Provide the (x, y) coordinate of the cell's center where the given text is located.  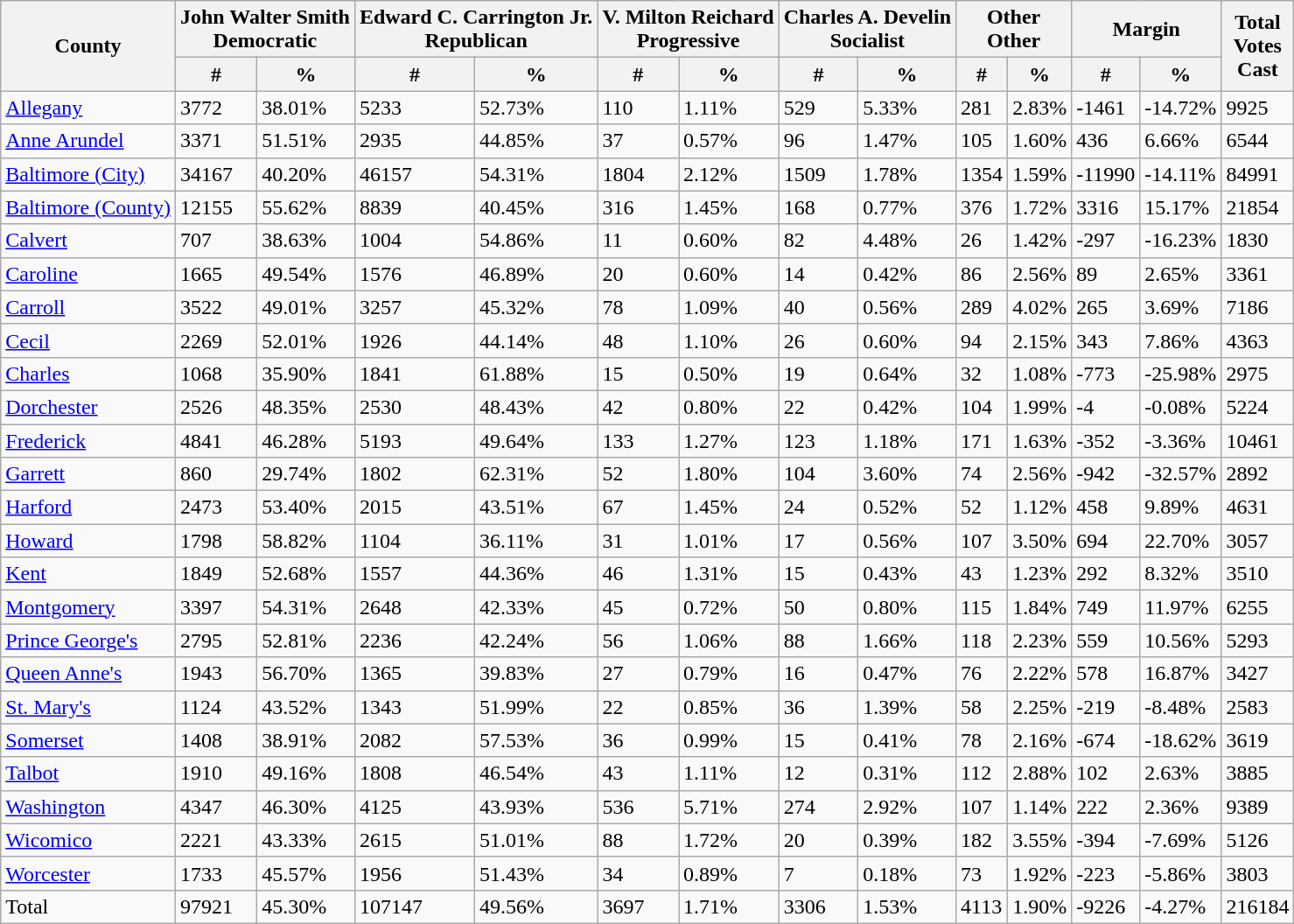
2269 (215, 340)
529 (818, 108)
-1461 (1106, 108)
10461 (1258, 440)
94 (982, 340)
61.88% (535, 374)
2.65% (1181, 274)
49.16% (306, 773)
1124 (215, 707)
45.30% (306, 906)
1.10% (730, 340)
2.12% (730, 174)
5.71% (730, 807)
-297 (1106, 241)
42.33% (535, 607)
-25.98% (1181, 374)
5.33% (907, 108)
74 (982, 474)
123 (818, 440)
County (88, 45)
Baltimore (County) (88, 207)
1926 (415, 340)
38.63% (306, 241)
-11990 (1106, 174)
4347 (215, 807)
4.02% (1039, 307)
3.69% (1181, 307)
2975 (1258, 374)
1104 (415, 541)
43.51% (535, 507)
1408 (215, 740)
39.83% (535, 674)
Somerset (88, 740)
31 (639, 541)
40.45% (535, 207)
1802 (415, 474)
1343 (415, 707)
1.06% (730, 640)
Edward C. Carrington Jr.Republican (476, 30)
43.93% (535, 807)
19 (818, 374)
112 (982, 773)
51.99% (535, 707)
Worcester (88, 873)
43.52% (306, 707)
44.36% (535, 574)
-223 (1106, 873)
16 (818, 674)
1733 (215, 873)
-14.11% (1181, 174)
44.85% (535, 141)
5233 (415, 108)
53.40% (306, 507)
45.57% (306, 873)
Queen Anne's (88, 674)
36.11% (535, 541)
107147 (415, 906)
Carroll (88, 307)
82 (818, 241)
458 (1106, 507)
3.60% (907, 474)
46157 (415, 174)
1004 (415, 241)
-4.27% (1181, 906)
86 (982, 274)
46.30% (306, 807)
46.54% (535, 773)
2.25% (1039, 707)
-32.57% (1181, 474)
1.84% (1039, 607)
24 (818, 507)
0.18% (907, 873)
1.63% (1039, 440)
4631 (1258, 507)
50 (818, 607)
62.31% (535, 474)
-219 (1106, 707)
1557 (415, 574)
-16.23% (1181, 241)
4363 (1258, 340)
46 (639, 574)
1.90% (1039, 906)
5293 (1258, 640)
Dorchester (88, 407)
38.01% (306, 108)
1.08% (1039, 374)
2648 (415, 607)
0.64% (907, 374)
133 (639, 440)
0.72% (730, 607)
3371 (215, 141)
51.01% (535, 840)
2935 (415, 141)
2.36% (1181, 807)
40.20% (306, 174)
3361 (1258, 274)
1849 (215, 574)
3316 (1106, 207)
Harford (88, 507)
5193 (415, 440)
2236 (415, 640)
3.50% (1039, 541)
1.01% (730, 541)
32 (982, 374)
-0.08% (1181, 407)
1956 (415, 873)
11.97% (1181, 607)
44.14% (535, 340)
6255 (1258, 607)
1910 (215, 773)
John Walter SmithDemocratic (264, 30)
105 (982, 141)
0.99% (730, 740)
22.70% (1181, 541)
0.57% (730, 141)
9.89% (1181, 507)
1.42% (1039, 241)
12155 (215, 207)
89 (1106, 274)
-18.62% (1181, 740)
3.55% (1039, 840)
67 (639, 507)
1.14% (1039, 807)
15.17% (1181, 207)
12 (818, 773)
1.66% (907, 640)
Montgomery (88, 607)
182 (982, 840)
-4 (1106, 407)
3306 (818, 906)
Talbot (88, 773)
3885 (1258, 773)
0.43% (907, 574)
1354 (982, 174)
Calvert (88, 241)
2221 (215, 840)
343 (1106, 340)
2530 (415, 407)
96 (818, 141)
-674 (1106, 740)
Wicomico (88, 840)
1509 (818, 174)
1.31% (730, 574)
Charles A. DevelinSocialist (867, 30)
0.47% (907, 674)
5224 (1258, 407)
16.87% (1181, 674)
2.16% (1039, 740)
34 (639, 873)
2.88% (1039, 773)
55.62% (306, 207)
21854 (1258, 207)
1798 (215, 541)
1.71% (730, 906)
292 (1106, 574)
265 (1106, 307)
-773 (1106, 374)
749 (1106, 607)
578 (1106, 674)
1365 (415, 674)
54.86% (535, 241)
-352 (1106, 440)
49.01% (306, 307)
2.22% (1039, 674)
3427 (1258, 674)
11 (639, 241)
1576 (415, 274)
1943 (215, 674)
5126 (1258, 840)
46.89% (535, 274)
0.31% (907, 773)
76 (982, 674)
52.81% (306, 640)
1.23% (1039, 574)
Kent (88, 574)
171 (982, 440)
52.68% (306, 574)
Charles (88, 374)
1.27% (730, 440)
51.43% (535, 873)
2015 (415, 507)
2.23% (1039, 640)
3619 (1258, 740)
Cecil (88, 340)
42 (639, 407)
49.56% (535, 906)
436 (1106, 141)
274 (818, 807)
OtherOther (1014, 30)
35.90% (306, 374)
9389 (1258, 807)
707 (215, 241)
316 (639, 207)
2795 (215, 640)
1.92% (1039, 873)
4.48% (907, 241)
1068 (215, 374)
115 (982, 607)
281 (982, 108)
7.86% (1181, 340)
57.53% (535, 740)
Margin (1146, 30)
Howard (88, 541)
1.59% (1039, 174)
Total (88, 906)
34167 (215, 174)
0.79% (730, 674)
3803 (1258, 873)
-8.48% (1181, 707)
48 (639, 340)
2526 (215, 407)
9925 (1258, 108)
559 (1106, 640)
17 (818, 541)
860 (215, 474)
118 (982, 640)
3057 (1258, 541)
46.28% (306, 440)
0.89% (730, 873)
2892 (1258, 474)
Caroline (88, 274)
3397 (215, 607)
1.60% (1039, 141)
Frederick (88, 440)
-9226 (1106, 906)
38.91% (306, 740)
-942 (1106, 474)
2.83% (1039, 108)
V. Milton ReichardProgressive (688, 30)
Prince George's (88, 640)
1.99% (1039, 407)
0.85% (730, 707)
4125 (415, 807)
Garrett (88, 474)
-3.36% (1181, 440)
8.32% (1181, 574)
29.74% (306, 474)
289 (982, 307)
1.39% (907, 707)
2.15% (1039, 340)
1.47% (907, 141)
8839 (415, 207)
45 (639, 607)
Allegany (88, 108)
1.80% (730, 474)
6.66% (1181, 141)
1.53% (907, 906)
1830 (1258, 241)
2082 (415, 740)
0.39% (907, 840)
58.82% (306, 541)
40 (818, 307)
73 (982, 873)
48.35% (306, 407)
102 (1106, 773)
TotalVotesCast (1258, 45)
4113 (982, 906)
0.41% (907, 740)
-5.86% (1181, 873)
48.43% (535, 407)
56 (639, 640)
1.12% (1039, 507)
7186 (1258, 307)
St. Mary's (88, 707)
168 (818, 207)
45.32% (535, 307)
1665 (215, 274)
Baltimore (City) (88, 174)
58 (982, 707)
110 (639, 108)
4841 (215, 440)
2615 (415, 840)
2473 (215, 507)
2.92% (907, 807)
1804 (639, 174)
3697 (639, 906)
1.18% (907, 440)
37 (639, 141)
52.73% (535, 108)
-394 (1106, 840)
0.77% (907, 207)
Anne Arundel (88, 141)
2583 (1258, 707)
0.50% (730, 374)
14 (818, 274)
27 (639, 674)
7 (818, 873)
1808 (415, 773)
694 (1106, 541)
3257 (415, 307)
3510 (1258, 574)
97921 (215, 906)
43.33% (306, 840)
56.70% (306, 674)
10.56% (1181, 640)
3522 (215, 307)
222 (1106, 807)
1.09% (730, 307)
42.24% (535, 640)
376 (982, 207)
3772 (215, 108)
-14.72% (1181, 108)
-7.69% (1181, 840)
0.52% (907, 507)
1.78% (907, 174)
52.01% (306, 340)
49.64% (535, 440)
Washington (88, 807)
2.63% (1181, 773)
1841 (415, 374)
49.54% (306, 274)
536 (639, 807)
84991 (1258, 174)
6544 (1258, 141)
216184 (1258, 906)
51.51% (306, 141)
